Locate the cell with the specified text and output its (x, y) center coordinate. 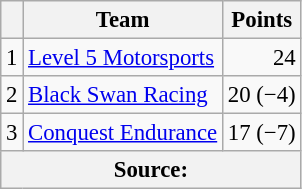
3 (12, 133)
Points (261, 20)
Team (123, 20)
1 (12, 58)
Source: (151, 170)
24 (261, 58)
17 (−7) (261, 133)
Conquest Endurance (123, 133)
20 (−4) (261, 95)
Level 5 Motorsports (123, 58)
2 (12, 95)
Black Swan Racing (123, 95)
